For the text-containing cell, return its midpoint in [x, y] coordinate format. 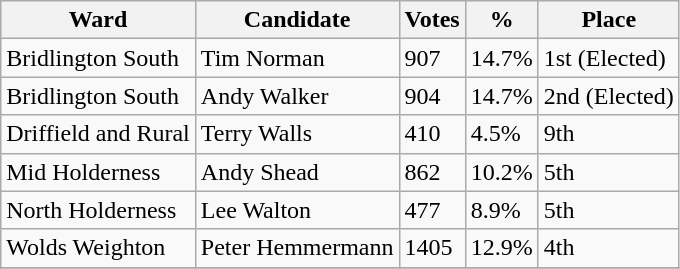
12.9% [502, 248]
Place [608, 20]
Peter Hemmermann [297, 248]
Wolds Weighton [98, 248]
North Holderness [98, 210]
Terry Walls [297, 134]
477 [432, 210]
Tim Norman [297, 58]
10.2% [502, 172]
9th [608, 134]
1st (Elected) [608, 58]
4th [608, 248]
Mid Holderness [98, 172]
862 [432, 172]
904 [432, 96]
Andy Walker [297, 96]
% [502, 20]
2nd (Elected) [608, 96]
Driffield and Rural [98, 134]
410 [432, 134]
Andy Shead [297, 172]
Votes [432, 20]
Lee Walton [297, 210]
4.5% [502, 134]
Ward [98, 20]
Candidate [297, 20]
907 [432, 58]
1405 [432, 248]
8.9% [502, 210]
